Detect which cell encompasses the target text, then output its (X, Y) center coordinate. 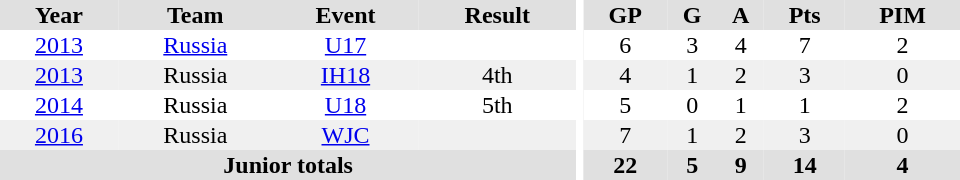
U17 (346, 45)
9 (740, 165)
A (740, 15)
6 (625, 45)
U18 (346, 105)
Team (196, 15)
Result (497, 15)
PIM (902, 15)
GP (625, 15)
WJC (346, 135)
4th (497, 75)
Pts (804, 15)
Junior totals (288, 165)
IH18 (346, 75)
2014 (59, 105)
14 (804, 165)
G (692, 15)
Event (346, 15)
5th (497, 105)
22 (625, 165)
Year (59, 15)
2016 (59, 135)
